Pinpoint the cell where the given text exists, returning its (x, y) midpoint coordinate. 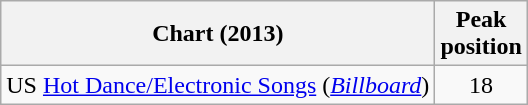
US Hot Dance/Electronic Songs (Billboard) (218, 85)
18 (481, 85)
Chart (2013) (218, 34)
Peakposition (481, 34)
